Capture the cell that displays the provided text and extract its [X, Y] central coordinate. 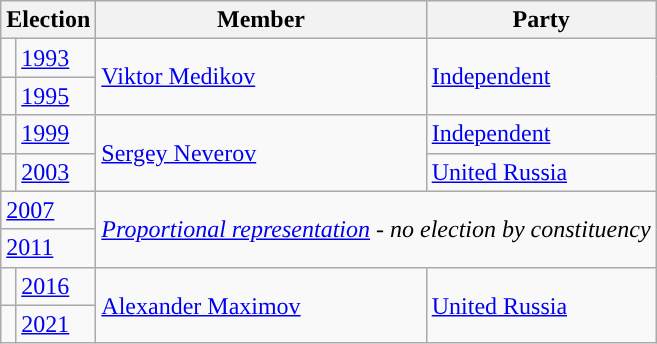
Viktor Medikov [261, 77]
2016 [56, 286]
Alexander Maximov [261, 305]
1993 [56, 58]
Proportional representation - no election by constituency [376, 229]
Member [261, 20]
1995 [56, 96]
Sergey Neverov [261, 153]
Party [541, 20]
2003 [56, 172]
2007 [48, 210]
1999 [56, 134]
Election [48, 20]
2021 [56, 324]
2011 [48, 248]
